Locate the cell with the specified text and output its (X, Y) center coordinate. 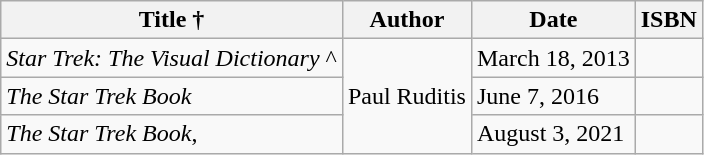
March 18, 2013 (553, 58)
The Star Trek Book (172, 96)
The Star Trek Book, (172, 134)
ISBN (668, 20)
August 3, 2021 (553, 134)
Star Trek: The Visual Dictionary ^ (172, 58)
Paul Ruditis (406, 96)
Author (406, 20)
Title † (172, 20)
June 7, 2016 (553, 96)
Date (553, 20)
